Extract the [X, Y] coordinate from the center of the cell holding the provided text.  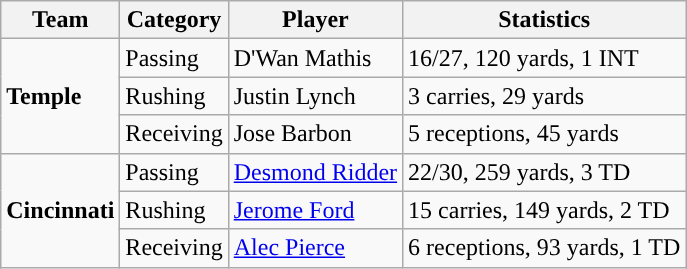
D'Wan Mathis [315, 58]
Justin Lynch [315, 96]
Jose Barbon [315, 134]
Alec Pierce [315, 248]
6 receptions, 93 yards, 1 TD [544, 248]
Jerome Ford [315, 210]
Desmond Ridder [315, 172]
Statistics [544, 20]
5 receptions, 45 yards [544, 134]
Category [174, 20]
Temple [60, 96]
22/30, 259 yards, 3 TD [544, 172]
16/27, 120 yards, 1 INT [544, 58]
3 carries, 29 yards [544, 96]
15 carries, 149 yards, 2 TD [544, 210]
Team [60, 20]
Player [315, 20]
Cincinnati [60, 210]
